Detect which cell encompasses the target text, then output its (X, Y) center coordinate. 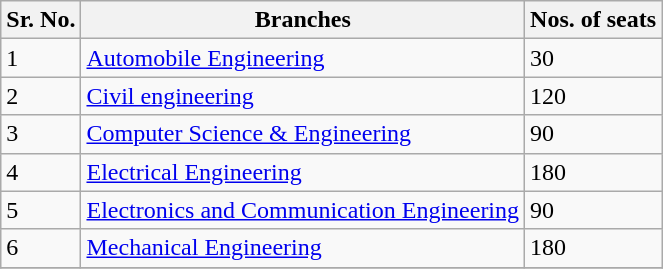
Electronics and Communication Engineering (303, 210)
6 (41, 248)
Branches (303, 20)
Mechanical Engineering (303, 248)
4 (41, 172)
3 (41, 134)
30 (594, 58)
120 (594, 96)
Sr. No. (41, 20)
Civil engineering (303, 96)
Automobile Engineering (303, 58)
Electrical Engineering (303, 172)
Nos. of seats (594, 20)
Computer Science & Engineering (303, 134)
5 (41, 210)
1 (41, 58)
2 (41, 96)
